Output the [x, y] coordinate of the center of the cell containing the given text.  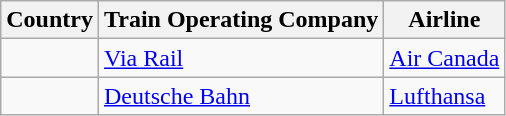
Deutsche Bahn [240, 96]
Via Rail [240, 58]
Airline [444, 20]
Air Canada [444, 58]
Lufthansa [444, 96]
Country [50, 20]
Train Operating Company [240, 20]
